Provide the [x, y] coordinate of the cell's center where the given text is located.  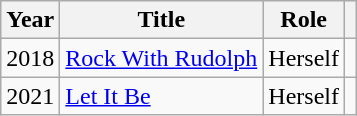
2018 [30, 58]
Rock With Rudolph [162, 58]
Let It Be [162, 96]
Role [304, 20]
Year [30, 20]
2021 [30, 96]
Title [162, 20]
